Scan for the cell matching the given text and deliver its (X, Y) coordinate at center. 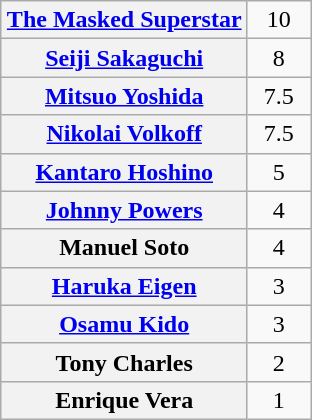
Mitsuo Yoshida (124, 96)
1 (279, 400)
The Masked Superstar (124, 20)
Osamu Kido (124, 324)
Manuel Soto (124, 248)
Enrique Vera (124, 400)
Tony Charles (124, 362)
5 (279, 172)
Johnny Powers (124, 210)
Kantaro Hoshino (124, 172)
Nikolai Volkoff (124, 134)
Haruka Eigen (124, 286)
2 (279, 362)
Seiji Sakaguchi (124, 58)
8 (279, 58)
10 (279, 20)
